Return the [x, y] coordinate for the center point of the cell that contains the specified text.  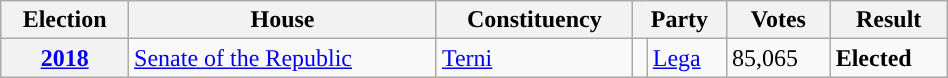
2018 [65, 58]
Lega [686, 58]
Elected [888, 58]
Terni [534, 58]
Party [679, 20]
House [283, 20]
85,065 [779, 58]
Senate of the Republic [283, 58]
Election [65, 20]
Result [888, 20]
Constituency [534, 20]
Votes [779, 20]
